Detect which cell encompasses the target text, then output its (x, y) center coordinate. 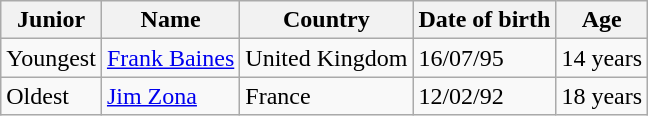
16/07/95 (484, 58)
Date of birth (484, 20)
Frank Baines (170, 58)
12/02/92 (484, 96)
United Kingdom (326, 58)
18 years (602, 96)
Youngest (52, 58)
14 years (602, 58)
Name (170, 20)
Oldest (52, 96)
Country (326, 20)
Age (602, 20)
Junior (52, 20)
Jim Zona (170, 96)
France (326, 96)
